Capture the cell that displays the provided text and extract its (x, y) central coordinate. 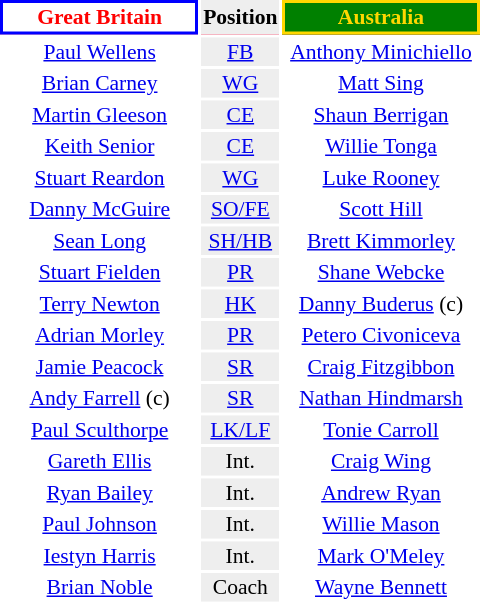
HK (240, 304)
Iestyn Harris (100, 556)
Shaun Berrigan (381, 114)
Great Britain (100, 17)
Sean Long (100, 240)
Craig Fitzgibbon (381, 366)
Position (240, 17)
Jamie Peacock (100, 366)
Nathan Hindmarsh (381, 398)
Coach (240, 587)
Wayne Bennett (381, 587)
Keith Senior (100, 146)
Ryan Bailey (100, 492)
SH/HB (240, 240)
Brian Noble (100, 587)
Luke Rooney (381, 178)
Paul Johnson (100, 524)
Anthony Minichiello (381, 52)
Andy Farrell (c) (100, 398)
Paul Wellens (100, 52)
Brian Carney (100, 83)
Mark O'Meley (381, 556)
Adrian Morley (100, 335)
SO/FE (240, 209)
Scott Hill (381, 209)
Shane Webcke (381, 272)
Stuart Fielden (100, 272)
Petero Civoniceva (381, 335)
Australia (381, 17)
Paul Sculthorpe (100, 430)
Stuart Reardon (100, 178)
Willie Mason (381, 524)
Willie Tonga (381, 146)
Andrew Ryan (381, 492)
Brett Kimmorley (381, 240)
Craig Wing (381, 461)
LK/LF (240, 430)
Matt Sing (381, 83)
FB (240, 52)
Danny McGuire (100, 209)
Terry Newton (100, 304)
Tonie Carroll (381, 430)
Danny Buderus (c) (381, 304)
Gareth Ellis (100, 461)
Martin Gleeson (100, 114)
